Locate the cell with the specified text and output its (X, Y) center coordinate. 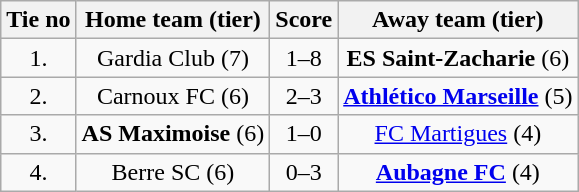
ES Saint-Zacharie (6) (458, 58)
Home team (tier) (173, 20)
2. (38, 96)
3. (38, 134)
Berre SC (6) (173, 172)
Aubagne FC (4) (458, 172)
FC Martigues (4) (458, 134)
Gardia Club (7) (173, 58)
1–0 (304, 134)
Away team (tier) (458, 20)
1–8 (304, 58)
Tie no (38, 20)
0–3 (304, 172)
Score (304, 20)
Athlético Marseille (5) (458, 96)
1. (38, 58)
2–3 (304, 96)
4. (38, 172)
Carnoux FC (6) (173, 96)
AS Maximoise (6) (173, 134)
